Output the (X, Y) coordinate of the center of the cell containing the given text.  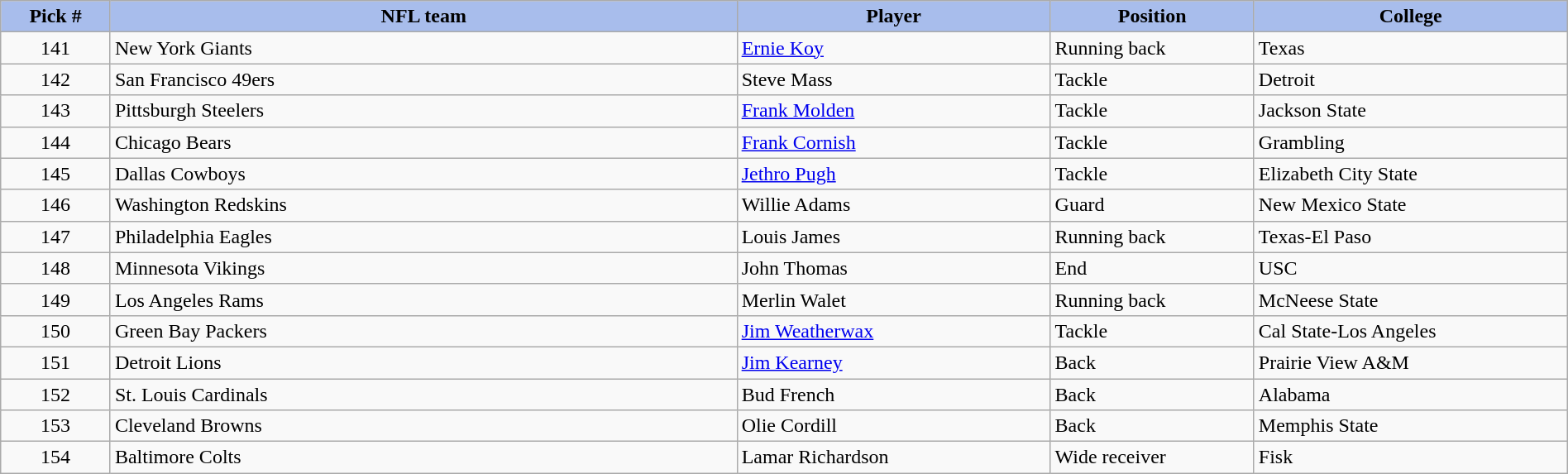
New York Giants (423, 48)
Philadelphia Eagles (423, 237)
143 (56, 111)
Player (893, 17)
Cleveland Browns (423, 426)
Pick # (56, 17)
Pittsburgh Steelers (423, 111)
Green Bay Packers (423, 331)
Olie Cordill (893, 426)
Washington Redskins (423, 205)
Lamar Richardson (893, 457)
Jim Weatherwax (893, 331)
Guard (1152, 205)
Baltimore Colts (423, 457)
Willie Adams (893, 205)
151 (56, 362)
NFL team (423, 17)
Jim Kearney (893, 362)
Fisk (1411, 457)
Texas-El Paso (1411, 237)
Minnesota Vikings (423, 268)
USC (1411, 268)
John Thomas (893, 268)
150 (56, 331)
Louis James (893, 237)
148 (56, 268)
New Mexico State (1411, 205)
Jackson State (1411, 111)
Dallas Cowboys (423, 174)
Elizabeth City State (1411, 174)
154 (56, 457)
St. Louis Cardinals (423, 395)
Position (1152, 17)
Bud French (893, 395)
Frank Cornish (893, 142)
Los Angeles Rams (423, 299)
Wide receiver (1152, 457)
Ernie Koy (893, 48)
Cal State-Los Angeles (1411, 331)
Alabama (1411, 395)
145 (56, 174)
Merlin Walet (893, 299)
Detroit (1411, 79)
146 (56, 205)
144 (56, 142)
Chicago Bears (423, 142)
End (1152, 268)
Prairie View A&M (1411, 362)
Memphis State (1411, 426)
McNeese State (1411, 299)
152 (56, 395)
College (1411, 17)
Texas (1411, 48)
141 (56, 48)
Steve Mass (893, 79)
Grambling (1411, 142)
147 (56, 237)
142 (56, 79)
153 (56, 426)
Jethro Pugh (893, 174)
149 (56, 299)
San Francisco 49ers (423, 79)
Frank Molden (893, 111)
Detroit Lions (423, 362)
